Identify which cell holds the provided text, then report its [X, Y] central coordinate. 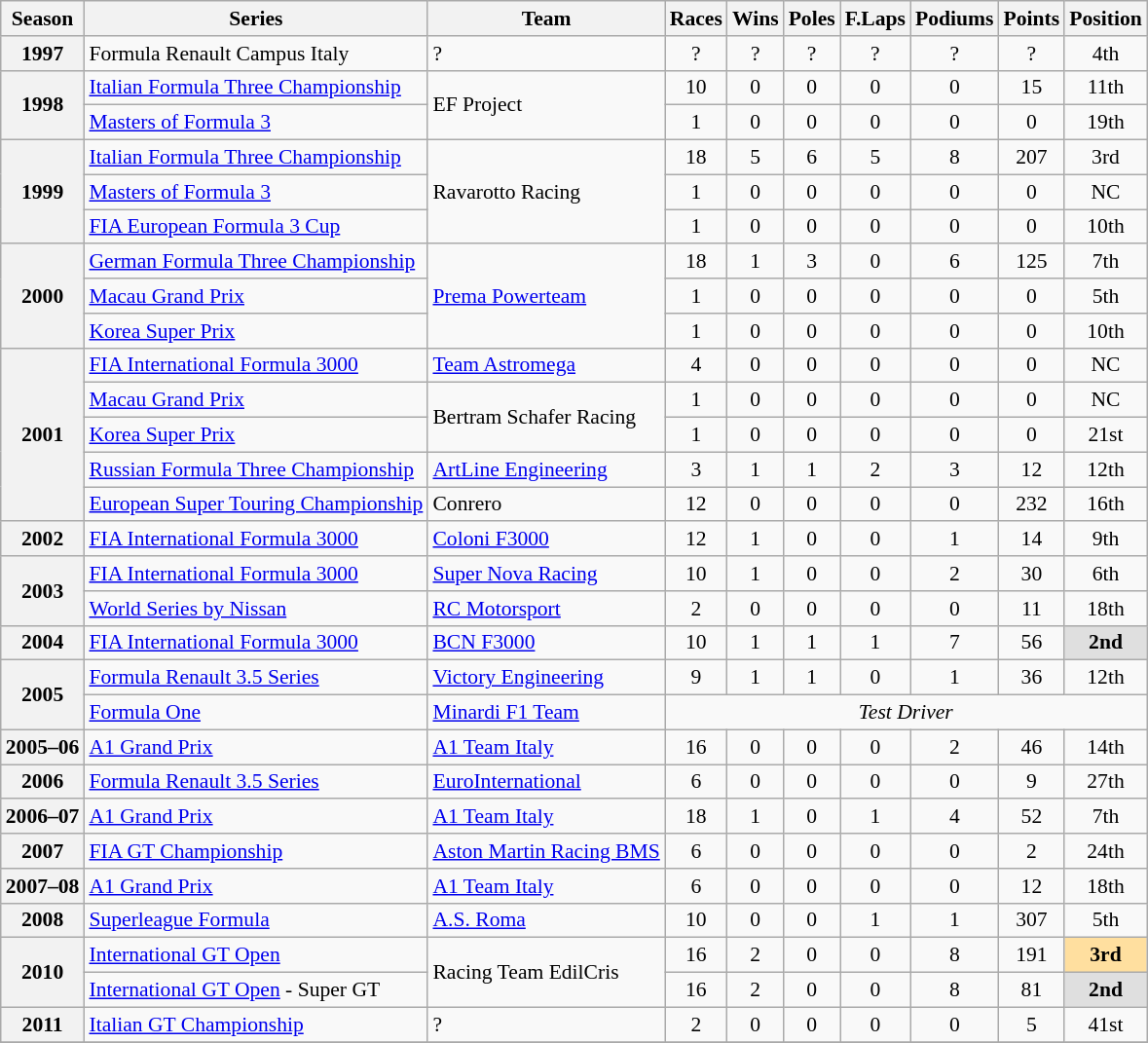
Italian GT Championship [255, 1024]
Russian Formula Three Championship [255, 469]
9th [1105, 540]
Ravarotto Racing [545, 193]
191 [1032, 955]
41st [1105, 1024]
Series [255, 19]
Team Astromega [545, 365]
Team [545, 19]
Racing Team EdilCris [545, 972]
4th [1105, 54]
2008 [43, 920]
7 [954, 643]
German Formula Three Championship [255, 262]
F.Laps [875, 19]
FIA GT Championship [255, 851]
Conrero [545, 504]
Coloni F3000 [545, 540]
Season [43, 19]
1998 [43, 105]
Formula One [255, 713]
Points [1032, 19]
21st [1105, 435]
A.S. Roma [545, 920]
2004 [43, 643]
19th [1105, 123]
1999 [43, 193]
European Super Touring Championship [255, 504]
15 [1032, 88]
11th [1105, 88]
Minardi F1 Team [545, 713]
RC Motorsport [545, 609]
56 [1032, 643]
14 [1032, 540]
Podiums [954, 19]
Bertram Schafer Racing [545, 417]
Poles [812, 19]
Formula Renault Campus Italy [255, 54]
Test Driver [906, 713]
6th [1105, 574]
81 [1032, 990]
2011 [43, 1024]
30 [1032, 574]
125 [1032, 262]
Victory Engineering [545, 678]
Races [696, 19]
307 [1032, 920]
Superleague Formula [255, 920]
EuroInternational [545, 782]
11 [1032, 609]
2002 [43, 540]
2001 [43, 434]
232 [1032, 504]
2010 [43, 972]
16th [1105, 504]
International GT Open [255, 955]
Position [1105, 19]
World Series by Nissan [255, 609]
24th [1105, 851]
207 [1032, 158]
EF Project [545, 105]
2000 [43, 296]
46 [1032, 747]
FIA European Formula 3 Cup [255, 227]
2007 [43, 851]
2003 [43, 590]
2005 [43, 695]
Wins [756, 19]
27th [1105, 782]
2007–08 [43, 886]
ArtLine Engineering [545, 469]
Prema Powerteam [545, 296]
14th [1105, 747]
52 [1032, 817]
1997 [43, 54]
International GT Open - Super GT [255, 990]
2006–07 [43, 817]
2006 [43, 782]
Aston Martin Racing BMS [545, 851]
BCN F3000 [545, 643]
Super Nova Racing [545, 574]
2005–06 [43, 747]
36 [1032, 678]
